Detect which cell encompasses the target text, then output its [X, Y] center coordinate. 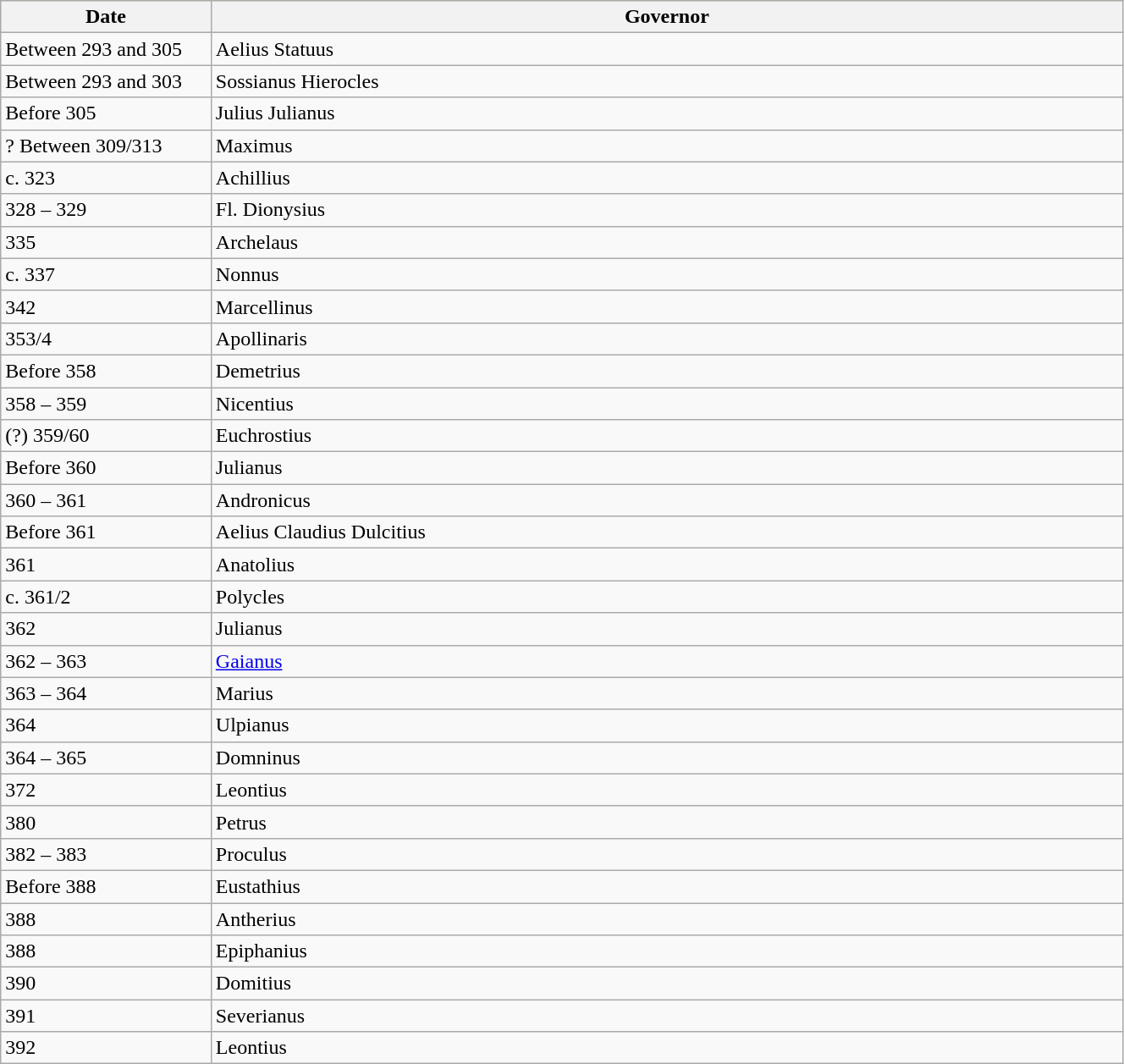
372 [107, 790]
(?) 359/60 [107, 436]
391 [107, 1016]
342 [107, 306]
Demetrius [667, 371]
Aelius Statuus [667, 49]
Marius [667, 693]
c. 337 [107, 274]
Before 388 [107, 886]
362 – 363 [107, 661]
392 [107, 1048]
335 [107, 242]
362 [107, 629]
Nicentius [667, 404]
361 [107, 565]
364 – 365 [107, 758]
Between 293 and 305 [107, 49]
Fl. Dionysius [667, 210]
Anatolius [667, 565]
Eustathius [667, 886]
360 – 361 [107, 500]
Antherius [667, 918]
Julius Julianus [667, 113]
Andronicus [667, 500]
390 [107, 984]
Achillius [667, 178]
Sossianus Hierocles [667, 81]
Aelius Claudius Dulcitius [667, 532]
Apollinaris [667, 339]
Ulpianus [667, 725]
Gaianus [667, 661]
Petrus [667, 822]
Polycles [667, 597]
380 [107, 822]
Domitius [667, 984]
382 – 383 [107, 854]
Marcellinus [667, 306]
364 [107, 725]
Epiphanius [667, 951]
Before 305 [107, 113]
353/4 [107, 339]
Proculus [667, 854]
Governor [667, 17]
Nonnus [667, 274]
? Between 309/313 [107, 146]
Before 360 [107, 468]
Before 361 [107, 532]
Archelaus [667, 242]
c. 323 [107, 178]
Between 293 and 303 [107, 81]
c. 361/2 [107, 597]
358 – 359 [107, 404]
Domninus [667, 758]
328 – 329 [107, 210]
Date [107, 17]
Euchrostius [667, 436]
Before 358 [107, 371]
Maximus [667, 146]
Severianus [667, 1016]
363 – 364 [107, 693]
